Find where the given text appears and provide that cell's center as [x, y] coordinate. 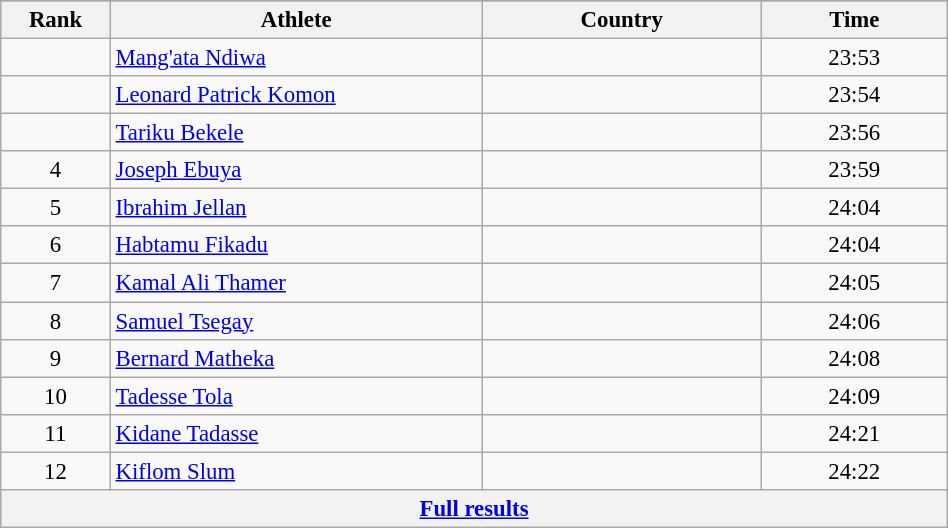
Habtamu Fikadu [296, 245]
24:22 [854, 471]
Full results [474, 509]
7 [56, 283]
10 [56, 396]
24:09 [854, 396]
Leonard Patrick Komon [296, 95]
Kidane Tadasse [296, 433]
12 [56, 471]
Athlete [296, 20]
8 [56, 321]
Time [854, 20]
24:06 [854, 321]
23:53 [854, 58]
23:54 [854, 95]
Kiflom Slum [296, 471]
24:05 [854, 283]
4 [56, 170]
5 [56, 208]
Tariku Bekele [296, 133]
Tadesse Tola [296, 396]
Mang'ata Ndiwa [296, 58]
24:21 [854, 433]
Rank [56, 20]
23:56 [854, 133]
9 [56, 358]
6 [56, 245]
Country [622, 20]
Kamal Ali Thamer [296, 283]
Joseph Ebuya [296, 170]
Ibrahim Jellan [296, 208]
Samuel Tsegay [296, 321]
23:59 [854, 170]
24:08 [854, 358]
Bernard Matheka [296, 358]
11 [56, 433]
